Provide the [x, y] coordinate of the cell's center where the given text is located.  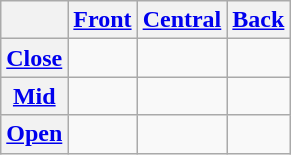
Close [34, 58]
Mid [34, 96]
Front [102, 20]
Open [34, 134]
Central [182, 20]
Back [258, 20]
